Pinpoint the cell where the given text exists, returning its (X, Y) midpoint coordinate. 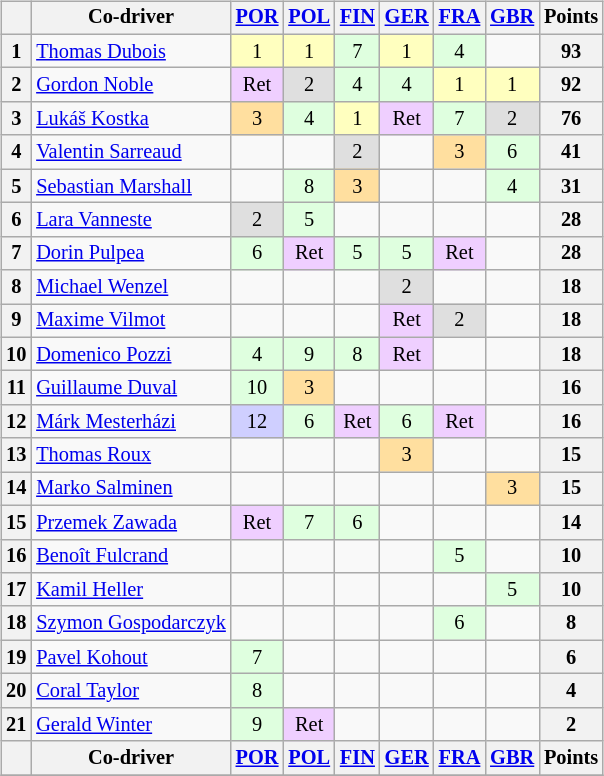
76 (571, 119)
21 (16, 724)
Dorin Pulpea (130, 253)
Gordon Noble (130, 85)
Kamil Heller (130, 590)
Gerald Winter (130, 724)
Sebastian Marshall (130, 186)
31 (571, 186)
19 (16, 657)
Lara Vanneste (130, 220)
17 (16, 590)
Michael Wenzel (130, 287)
Coral Taylor (130, 691)
Przemek Zawada (130, 522)
92 (571, 85)
Thomas Dubois (130, 51)
Pavel Kohout (130, 657)
11 (16, 388)
93 (571, 51)
20 (16, 691)
Márk Mesterházi (130, 422)
Maxime Vilmot (130, 321)
Lukáš Kostka (130, 119)
Domenico Pozzi (130, 354)
Valentin Sarreaud (130, 152)
41 (571, 152)
Marko Salminen (130, 489)
Guillaume Duval (130, 388)
13 (16, 455)
Szymon Gospodarczyk (130, 623)
Benoît Fulcrand (130, 556)
Thomas Roux (130, 455)
